Scan for the cell matching the given text and deliver its [X, Y] coordinate at center. 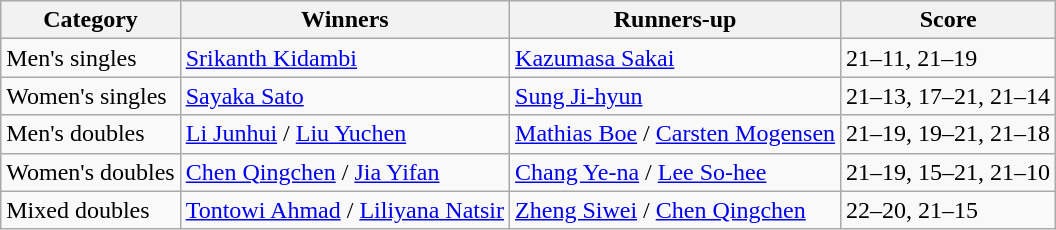
21–19, 15–21, 21–10 [948, 172]
Men's singles [90, 58]
Mixed doubles [90, 210]
Kazumasa Sakai [676, 58]
Chen Qingchen / Jia Yifan [344, 172]
Category [90, 20]
Mathias Boe / Carsten Mogensen [676, 134]
22–20, 21–15 [948, 210]
Srikanth Kidambi [344, 58]
Li Junhui / Liu Yuchen [344, 134]
Zheng Siwei / Chen Qingchen [676, 210]
21–19, 19–21, 21–18 [948, 134]
Winners [344, 20]
21–11, 21–19 [948, 58]
Runners-up [676, 20]
Chang Ye-na / Lee So-hee [676, 172]
21–13, 17–21, 21–14 [948, 96]
Tontowi Ahmad / Liliyana Natsir [344, 210]
Women's singles [90, 96]
Score [948, 20]
Sayaka Sato [344, 96]
Sung Ji-hyun [676, 96]
Women's doubles [90, 172]
Men's doubles [90, 134]
